Pinpoint the cell where the given text exists, returning its [x, y] midpoint coordinate. 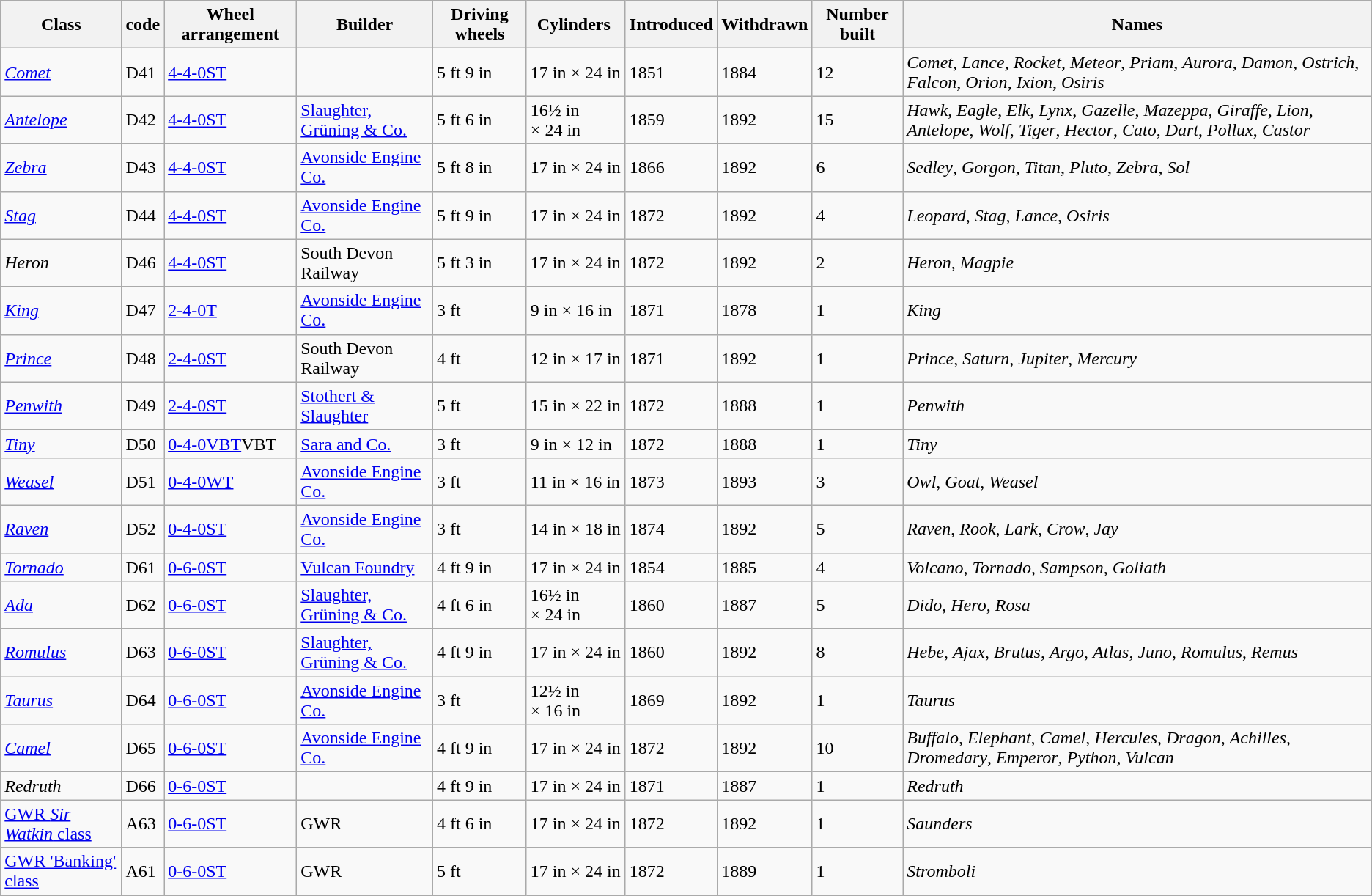
Sedley, Gorgon, Titan, Pluto, Zebra, Sol [1137, 167]
Stromboli [1137, 871]
Wheel arrangement [230, 25]
4 ft [479, 358]
A61 [143, 871]
15 in × 22 in [576, 406]
1854 [671, 567]
GWR 'Banking' class [62, 871]
1859 [671, 120]
D47 [143, 311]
11 in × 16 in [576, 481]
1884 [765, 72]
D41 [143, 72]
D46 [143, 262]
Class [62, 25]
A63 [143, 824]
D63 [143, 653]
1873 [671, 481]
D43 [143, 167]
Weasel [62, 481]
Stothert & Slaughter [365, 406]
Owl, Goat, Weasel [1137, 481]
1893 [765, 481]
1869 [671, 701]
14 in × 18 in [576, 529]
6 [857, 167]
Ada [62, 606]
D64 [143, 701]
D61 [143, 567]
Raven [62, 529]
Hawk, Eagle, Elk, Lynx, Gazelle, Mazeppa, Giraffe, Lion, Antelope, Wolf, Tiger, Hector, Cato, Dart, Pollux, Castor [1137, 120]
GWR Sir Watkin class [62, 824]
1851 [671, 72]
Heron [62, 262]
2-4-0T [230, 311]
Volcano, Tornado, Sampson, Goliath [1137, 567]
15 [857, 120]
Tornado [62, 567]
10 [857, 748]
Comet [62, 72]
Sara and Co. [365, 444]
1874 [671, 529]
1885 [765, 567]
Dido, Hero, Rosa [1137, 606]
D51 [143, 481]
9 in × 16 in [576, 311]
1866 [671, 167]
1878 [765, 311]
Buffalo, Elephant, Camel, Hercules, Dragon, Achilles, Dromedary, Emperor, Python, Vulcan [1137, 748]
Heron, Magpie [1137, 262]
Comet, Lance, Rocket, Meteor, Priam, Aurora, Damon, Ostrich, Falcon, Orion, Ixion, Osiris [1137, 72]
Driving wheels [479, 25]
Antelope [62, 120]
Stag [62, 216]
Prince [62, 358]
Number built [857, 25]
8 [857, 653]
Names [1137, 25]
Romulus [62, 653]
code [143, 25]
0-4-0WT [230, 481]
9 in × 12 in [576, 444]
Vulcan Foundry [365, 567]
3 [857, 481]
12 [857, 72]
D52 [143, 529]
Builder [365, 25]
0-4-0ST [230, 529]
D62 [143, 606]
12 in × 17 in [576, 358]
Camel [62, 748]
Saunders [1137, 824]
12½ in × 16 in [576, 701]
Leopard, Stag, Lance, Osiris [1137, 216]
D49 [143, 406]
Withdrawn [765, 25]
D44 [143, 216]
Introduced [671, 25]
D42 [143, 120]
5 ft 8 in [479, 167]
Zebra [62, 167]
D65 [143, 748]
Prince, Saturn, Jupiter, Mercury [1137, 358]
0-4-0VBTVBT [230, 444]
Hebe, Ajax, Brutus, Argo, Atlas, Juno, Romulus, Remus [1137, 653]
2 [857, 262]
5 ft 3 in [479, 262]
Cylinders [576, 25]
D50 [143, 444]
D48 [143, 358]
5 ft 6 in [479, 120]
Raven, Rook, Lark, Crow, Jay [1137, 529]
1889 [765, 871]
D66 [143, 786]
